Locate the cell with the specified text and output its (x, y) center coordinate. 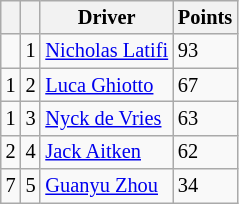
5 (31, 186)
7 (11, 186)
Nicholas Latifi (106, 51)
93 (205, 51)
67 (205, 85)
63 (205, 118)
34 (205, 186)
4 (31, 152)
3 (31, 118)
Jack Aitken (106, 152)
Driver (106, 17)
Guanyu Zhou (106, 186)
Luca Ghiotto (106, 85)
Nyck de Vries (106, 118)
Points (205, 17)
62 (205, 152)
